Extract the [X, Y] coordinate from the center of the cell holding the provided text.  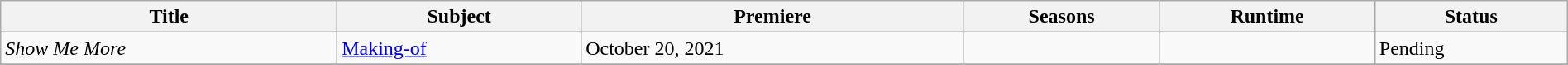
Making-of [460, 48]
Subject [460, 17]
Status [1470, 17]
Runtime [1267, 17]
Seasons [1061, 17]
Title [169, 17]
October 20, 2021 [772, 48]
Pending [1470, 48]
Show Me More [169, 48]
Premiere [772, 17]
